Detect which cell encompasses the target text, then output its [x, y] center coordinate. 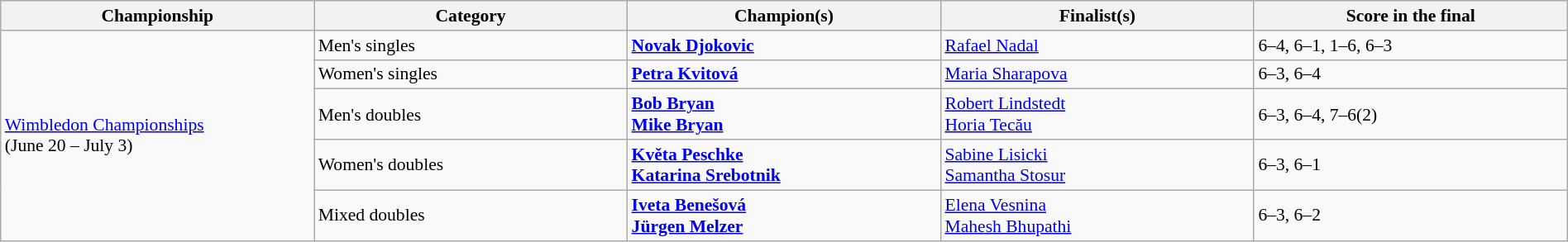
Iveta Benešová Jürgen Melzer [784, 215]
Score in the final [1411, 16]
6–3, 6–4 [1411, 74]
Finalist(s) [1097, 16]
Sabine Lisicki Samantha Stosur [1097, 165]
Men's singles [471, 45]
Women's singles [471, 74]
Novak Djokovic [784, 45]
Petra Kvitová [784, 74]
Elena Vesnina Mahesh Bhupathi [1097, 215]
Category [471, 16]
Women's doubles [471, 165]
Champion(s) [784, 16]
Men's doubles [471, 114]
Wimbledon Championships(June 20 – July 3) [157, 135]
6–3, 6–1 [1411, 165]
Bob Bryan Mike Bryan [784, 114]
6–3, 6–4, 7–6(2) [1411, 114]
Mixed doubles [471, 215]
Maria Sharapova [1097, 74]
6–4, 6–1, 1–6, 6–3 [1411, 45]
Championship [157, 16]
Květa Peschke Katarina Srebotnik [784, 165]
Rafael Nadal [1097, 45]
6–3, 6–2 [1411, 215]
Robert Lindstedt Horia Tecău [1097, 114]
